For the text-containing cell, return its midpoint in (x, y) coordinate format. 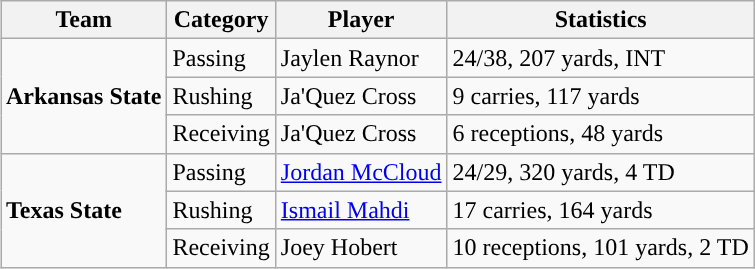
17 carries, 164 yards (600, 210)
Jaylen Raynor (361, 58)
Joey Hobert (361, 248)
Category (221, 20)
Statistics (600, 20)
Player (361, 20)
Jordan McCloud (361, 172)
Arkansas State (83, 96)
10 receptions, 101 yards, 2 TD (600, 248)
Team (83, 20)
24/38, 207 yards, INT (600, 58)
Ismail Mahdi (361, 210)
24/29, 320 yards, 4 TD (600, 172)
6 receptions, 48 yards (600, 134)
Texas State (83, 210)
9 carries, 117 yards (600, 96)
